Identify which cell holds the provided text, then report its (X, Y) central coordinate. 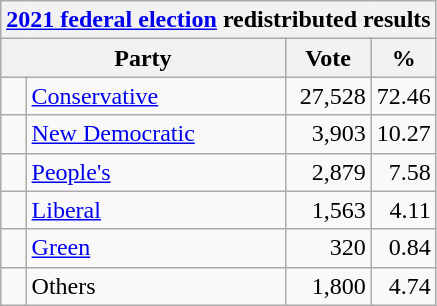
27,528 (328, 96)
1,800 (328, 286)
Vote (328, 58)
10.27 (404, 134)
320 (328, 248)
Party (143, 58)
Green (156, 248)
3,903 (328, 134)
1,563 (328, 210)
7.58 (404, 172)
2021 federal election redistributed results (218, 20)
4.74 (404, 286)
% (404, 58)
People's (156, 172)
4.11 (404, 210)
New Democratic (156, 134)
Conservative (156, 96)
Liberal (156, 210)
0.84 (404, 248)
Others (156, 286)
2,879 (328, 172)
72.46 (404, 96)
